Locate the cell with the specified text and output its [x, y] center coordinate. 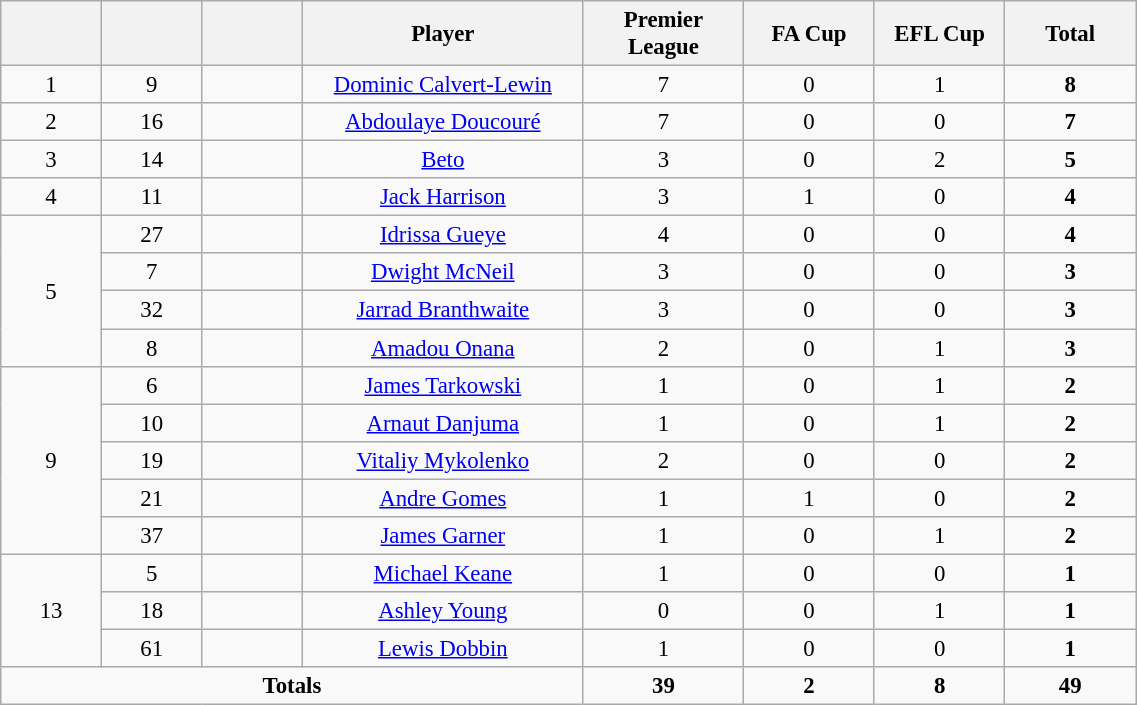
27 [152, 235]
49 [1070, 686]
Idrissa Gueye [444, 235]
Arnaut Danjuma [444, 423]
EFL Cup [940, 34]
Lewis Dobbin [444, 648]
Dominic Calvert-Lewin [444, 85]
Andre Gomes [444, 498]
Player [444, 34]
Michael Keane [444, 573]
James Tarkowski [444, 385]
Beto [444, 160]
James Garner [444, 536]
Vitaliy Mykolenko [444, 460]
13 [52, 610]
6 [152, 385]
11 [152, 197]
16 [152, 122]
18 [152, 611]
21 [152, 498]
14 [152, 160]
Total [1070, 34]
Jack Harrison [444, 197]
10 [152, 423]
32 [152, 310]
Jarrad Branthwaite [444, 310]
Dwight McNeil [444, 273]
Premier League [664, 34]
Totals [292, 686]
37 [152, 536]
39 [664, 686]
19 [152, 460]
FA Cup [810, 34]
61 [152, 648]
Ashley Young [444, 611]
Abdoulaye Doucouré [444, 122]
Amadou Onana [444, 348]
